From the cell containing the given text, extract its center point as (X, Y) coordinate. 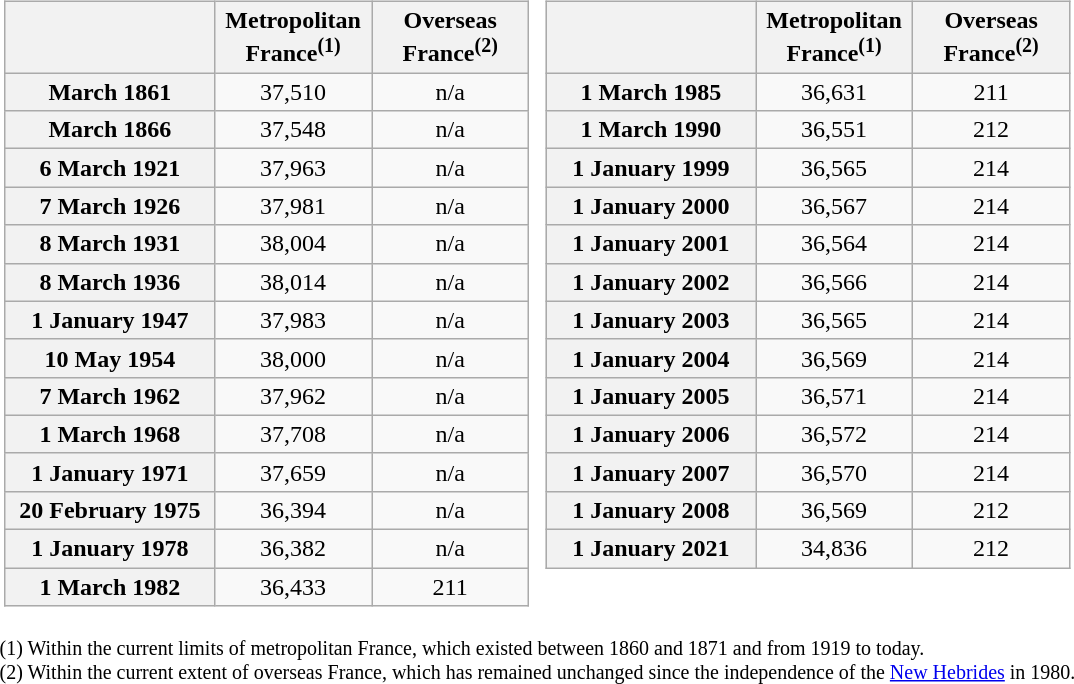
37,659 (294, 472)
8 March 1931 (110, 244)
1 January 2004 (650, 358)
37,548 (294, 130)
1 January 2000 (650, 206)
36,572 (834, 434)
March 1866 (110, 130)
37,963 (294, 168)
37,981 (294, 206)
1 January 2008 (650, 510)
37,510 (294, 92)
8 March 1936 (110, 282)
1 March 1990 (650, 130)
1 January 1947 (110, 320)
38,000 (294, 358)
36,551 (834, 130)
36,570 (834, 472)
36,564 (834, 244)
7 March 1962 (110, 396)
1 January 2006 (650, 434)
1 January 1971 (110, 472)
37,708 (294, 434)
20 February 1975 (110, 510)
6 March 1921 (110, 168)
36,571 (834, 396)
36,433 (294, 587)
37,983 (294, 320)
1 January 2002 (650, 282)
36,567 (834, 206)
March 1861 (110, 92)
37,962 (294, 396)
1 March 1982 (110, 587)
1 January 2007 (650, 472)
38,004 (294, 244)
1 March 1968 (110, 434)
1 January 2005 (650, 396)
1 January 2003 (650, 320)
7 March 1926 (110, 206)
36,394 (294, 510)
1 January 1978 (110, 549)
1 January 1999 (650, 168)
1 January 2001 (650, 244)
34,836 (834, 549)
38,014 (294, 282)
1 January 2021 (650, 549)
36,382 (294, 549)
36,631 (834, 92)
1 March 1985 (650, 92)
36,566 (834, 282)
10 May 1954 (110, 358)
